Extract the [X, Y] coordinate from the center of the cell holding the provided text.  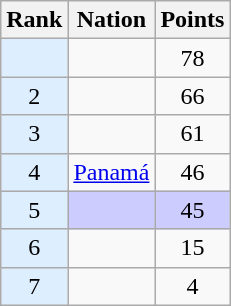
78 [192, 58]
46 [192, 172]
45 [192, 210]
Nation [112, 20]
15 [192, 248]
6 [34, 248]
Panamá [112, 172]
61 [192, 134]
7 [34, 286]
66 [192, 96]
Points [192, 20]
5 [34, 210]
2 [34, 96]
3 [34, 134]
Rank [34, 20]
